Return the [x, y] coordinate for the center point of the cell that contains the specified text.  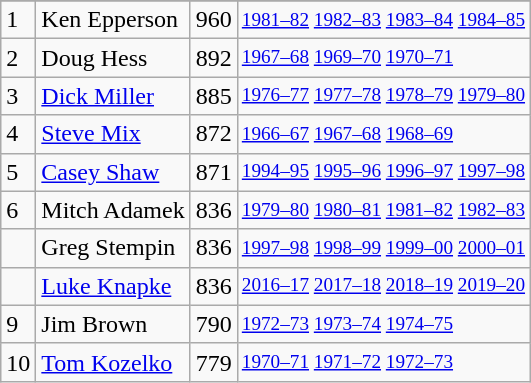
Luke Knapke [113, 286]
2 [18, 58]
892 [214, 58]
Casey Shaw [113, 172]
4 [18, 134]
Dick Miller [113, 96]
885 [214, 96]
1979–80 1980–81 1981–82 1982–83 [383, 210]
9 [18, 324]
Steve Mix [113, 134]
Mitch Adamek [113, 210]
Jim Brown [113, 324]
871 [214, 172]
Ken Epperson [113, 20]
779 [214, 362]
1967–68 1969–70 1970–71 [383, 58]
1970–71 1971–72 1972–73 [383, 362]
1997–98 1998–99 1999–00 2000–01 [383, 248]
10 [18, 362]
Greg Stempin [113, 248]
790 [214, 324]
5 [18, 172]
Tom Kozelko [113, 362]
Doug Hess [113, 58]
872 [214, 134]
3 [18, 96]
1972–73 1973–74 1974–75 [383, 324]
6 [18, 210]
1 [18, 20]
1966–67 1967–68 1968–69 [383, 134]
1981–82 1982–83 1983–84 1984–85 [383, 20]
1976–77 1977–78 1978–79 1979–80 [383, 96]
2016–17 2017–18 2018–19 2019–20 [383, 286]
960 [214, 20]
1994–95 1995–96 1996–97 1997–98 [383, 172]
